Search for the cell housing the specified text and yield its (X, Y) center coordinate. 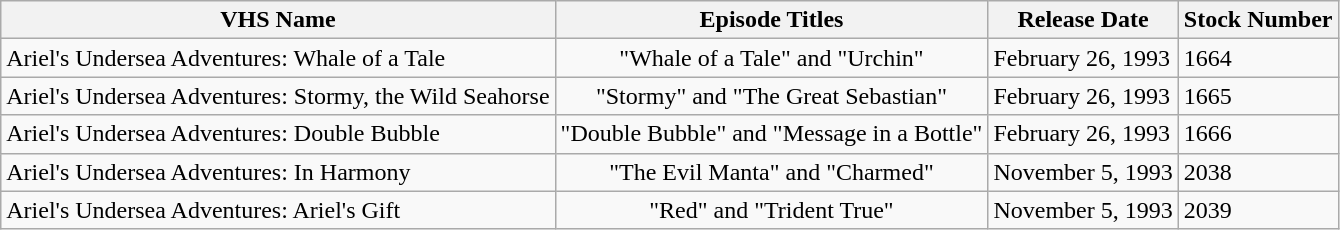
Release Date (1083, 20)
1664 (1258, 58)
Ariel's Undersea Adventures: Double Bubble (278, 134)
"Stormy" and "The Great Sebastian" (772, 96)
2038 (1258, 172)
Ariel's Undersea Adventures: In Harmony (278, 172)
"Whale of a Tale" and "Urchin" (772, 58)
VHS Name (278, 20)
Stock Number (1258, 20)
1666 (1258, 134)
"Double Bubble" and "Message in a Bottle" (772, 134)
"Red" and "Trident True" (772, 210)
"The Evil Manta" and "Charmed" (772, 172)
Episode Titles (772, 20)
2039 (1258, 210)
1665 (1258, 96)
Ariel's Undersea Adventures: Whale of a Tale (278, 58)
Ariel's Undersea Adventures: Ariel's Gift (278, 210)
Ariel's Undersea Adventures: Stormy, the Wild Seahorse (278, 96)
